Provide the [X, Y] coordinate of the cell's center where the given text is located.  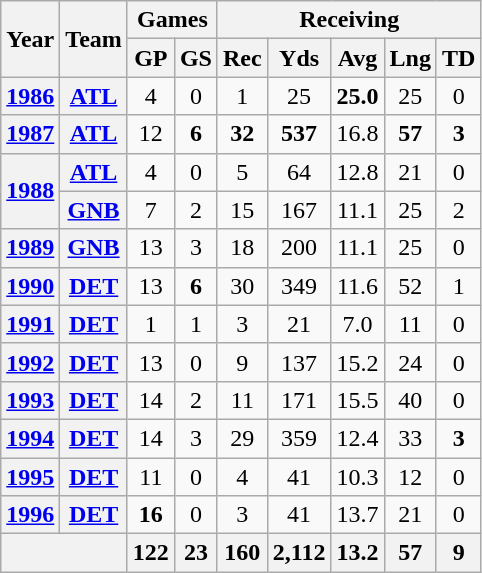
2,112 [299, 553]
1989 [30, 248]
30 [242, 286]
Rec [242, 58]
359 [299, 438]
16 [150, 515]
1993 [30, 400]
23 [196, 553]
7 [150, 210]
Yds [299, 58]
13.7 [358, 515]
167 [299, 210]
1990 [30, 286]
13.2 [358, 553]
1995 [30, 477]
1988 [30, 191]
GP [150, 58]
24 [410, 362]
1987 [30, 134]
171 [299, 400]
Team [94, 39]
33 [410, 438]
40 [410, 400]
122 [150, 553]
1996 [30, 515]
Year [30, 39]
29 [242, 438]
537 [299, 134]
1994 [30, 438]
1992 [30, 362]
10.3 [358, 477]
349 [299, 286]
Receiving [348, 20]
5 [242, 172]
Games [172, 20]
64 [299, 172]
15 [242, 210]
52 [410, 286]
1991 [30, 324]
137 [299, 362]
12.8 [358, 172]
Lng [410, 58]
15.5 [358, 400]
1986 [30, 96]
7.0 [358, 324]
TD [458, 58]
18 [242, 248]
15.2 [358, 362]
11.6 [358, 286]
GS [196, 58]
Avg [358, 58]
16.8 [358, 134]
32 [242, 134]
25.0 [358, 96]
200 [299, 248]
12.4 [358, 438]
160 [242, 553]
